Detect which cell encompasses the target text, then output its [X, Y] center coordinate. 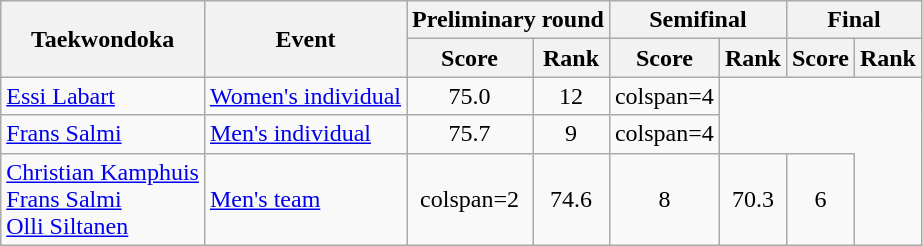
Men's individual [305, 134]
colspan=2 [470, 199]
Frans Salmi [103, 134]
Event [305, 39]
Women's individual [305, 96]
Essi Labart [103, 96]
12 [572, 96]
70.3 [752, 199]
74.6 [572, 199]
Preliminary round [508, 20]
75.7 [470, 134]
8 [664, 199]
6 [820, 199]
75.0 [470, 96]
Taekwondoka [103, 39]
Christian KamphuisFrans SalmiOlli Siltanen [103, 199]
Semifinal [698, 20]
Men's team [305, 199]
9 [572, 134]
Final [854, 20]
